Output the [x, y] coordinate of the center of the cell containing the given text.  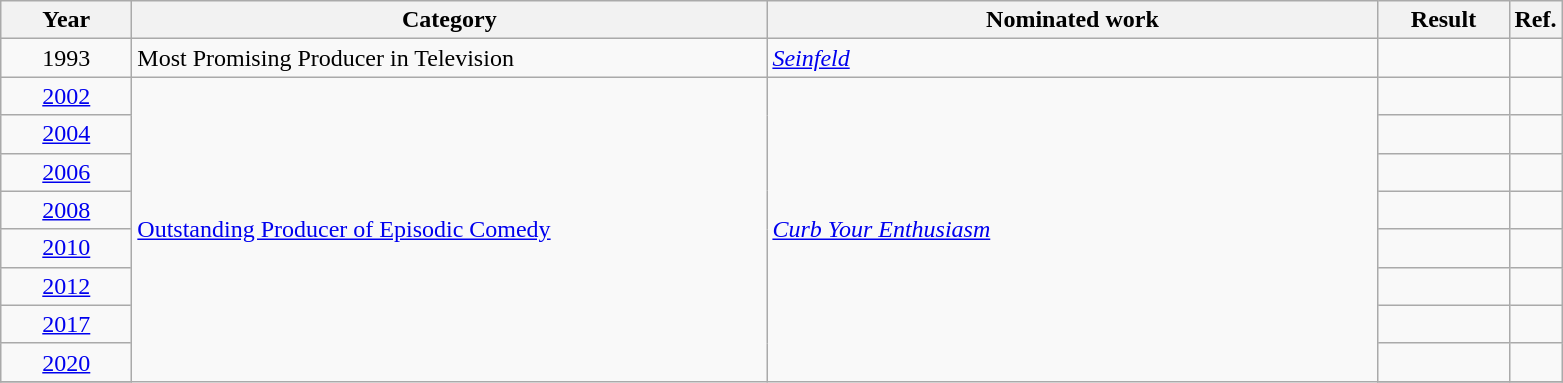
Outstanding Producer of Episodic Comedy [450, 229]
2020 [66, 362]
2004 [66, 134]
Category [450, 20]
2010 [66, 248]
2006 [66, 172]
Seinfeld [1072, 58]
Result [1444, 20]
Year [66, 20]
2017 [66, 324]
1993 [66, 58]
Most Promising Producer in Television [450, 58]
2008 [66, 210]
Ref. [1536, 20]
Curb Your Enthusiasm [1072, 229]
Nominated work [1072, 20]
2012 [66, 286]
2002 [66, 96]
